Output the (X, Y) coordinate of the center of the cell containing the given text.  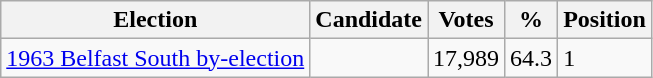
% (532, 20)
Votes (466, 20)
Candidate (369, 20)
Position (605, 20)
1 (605, 58)
1963 Belfast South by-election (156, 58)
17,989 (466, 58)
64.3 (532, 58)
Election (156, 20)
